From the cell containing the given text, extract its center point as (x, y) coordinate. 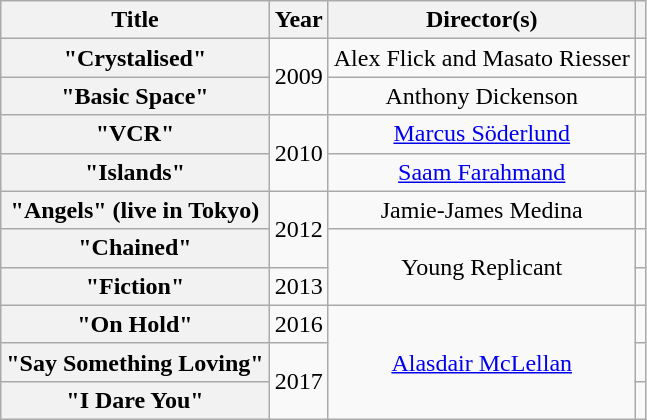
"On Hold" (135, 324)
Director(s) (482, 20)
"Say Something Loving" (135, 362)
Anthony Dickenson (482, 96)
"VCR" (135, 134)
"Basic Space" (135, 96)
2017 (298, 381)
"Chained" (135, 248)
2016 (298, 324)
2009 (298, 77)
"Angels" (live in Tokyo) (135, 210)
Alasdair McLellan (482, 362)
Marcus Söderlund (482, 134)
"Islands" (135, 172)
Young Replicant (482, 267)
Alex Flick and Masato Riesser (482, 58)
"Fiction" (135, 286)
2012 (298, 229)
Saam Farahmand (482, 172)
Jamie-James Medina (482, 210)
"Crystalised" (135, 58)
Year (298, 20)
"I Dare You" (135, 400)
Title (135, 20)
2010 (298, 153)
2013 (298, 286)
